For the text-containing cell, return its midpoint in (x, y) coordinate format. 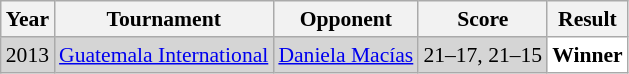
Score (482, 19)
Year (28, 19)
Guatemala International (164, 55)
Winner (588, 55)
Result (588, 19)
Opponent (346, 19)
21–17, 21–15 (482, 55)
2013 (28, 55)
Tournament (164, 19)
Daniela Macías (346, 55)
